For the text-containing cell, return its midpoint in (X, Y) coordinate format. 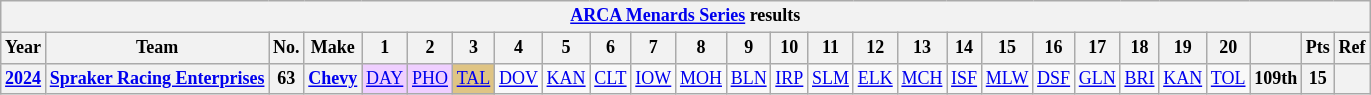
13 (922, 48)
CLT (610, 78)
10 (790, 48)
GLN (1097, 78)
2 (430, 48)
TOL (1228, 78)
DAY (385, 78)
Spraker Racing Enterprises (156, 78)
No. (286, 48)
Chevy (333, 78)
MOH (702, 78)
IRP (790, 78)
ELK (875, 78)
Make (333, 48)
3 (473, 48)
DOV (519, 78)
16 (1054, 48)
BLN (748, 78)
ARCA Menards Series results (686, 16)
Ref (1352, 48)
11 (831, 48)
63 (286, 78)
4 (519, 48)
IOW (654, 78)
109th (1276, 78)
18 (1140, 48)
17 (1097, 48)
2024 (24, 78)
Team (156, 48)
Pts (1318, 48)
DSF (1054, 78)
12 (875, 48)
7 (654, 48)
TAL (473, 78)
ISF (964, 78)
MLW (1006, 78)
9 (748, 48)
PHO (430, 78)
SLM (831, 78)
14 (964, 48)
6 (610, 48)
8 (702, 48)
Year (24, 48)
BRI (1140, 78)
19 (1183, 48)
5 (566, 48)
20 (1228, 48)
1 (385, 48)
MCH (922, 78)
